Provide the (x, y) coordinate of the cell's center where the given text is located.  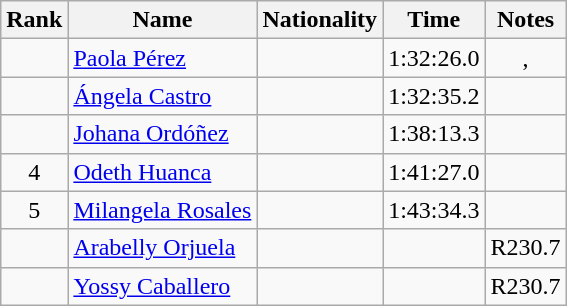
Ángela Castro (162, 96)
Odeth Huanca (162, 172)
Yossy Caballero (162, 286)
Paola Pérez (162, 58)
5 (34, 210)
1:32:35.2 (434, 96)
Notes (526, 20)
1:43:34.3 (434, 210)
, (526, 58)
Name (162, 20)
Rank (34, 20)
Nationality (320, 20)
1:41:27.0 (434, 172)
1:32:26.0 (434, 58)
4 (34, 172)
Johana Ordóñez (162, 134)
1:38:13.3 (434, 134)
Milangela Rosales (162, 210)
Arabelly Orjuela (162, 248)
Time (434, 20)
